Detect which cell encompasses the target text, then output its [x, y] center coordinate. 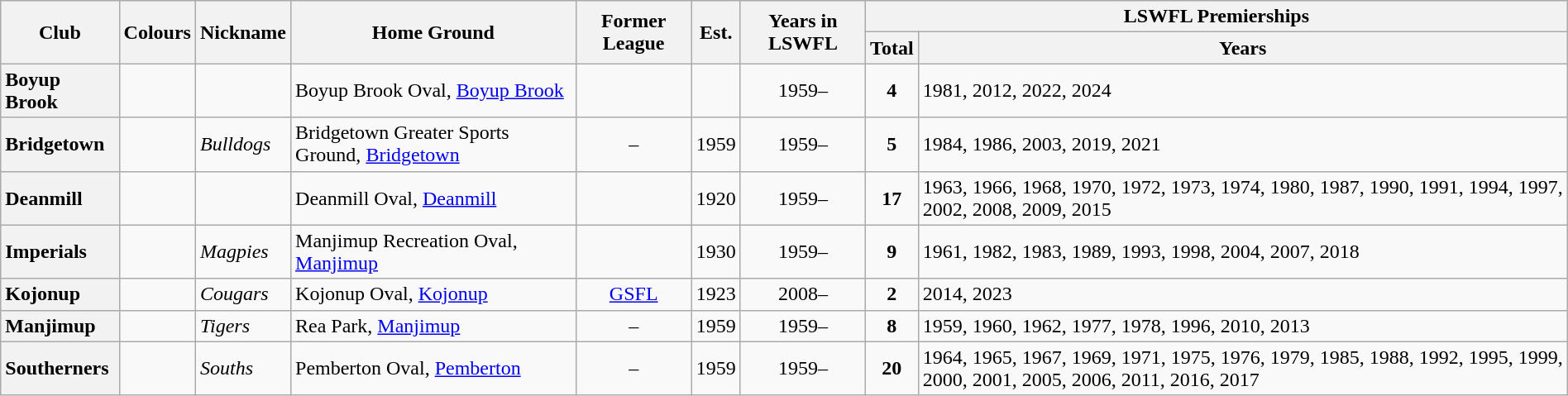
Kojonup Oval, Kojonup [433, 294]
Manjimup [60, 326]
Cougars [243, 294]
Nickname [243, 32]
8 [892, 326]
Years [1242, 48]
Bridgetown Greater Sports Ground, Bridgetown [433, 144]
1964, 1965, 1967, 1969, 1971, 1975, 1976, 1979, 1985, 1988, 1992, 1995, 1999, 2000, 2001, 2005, 2006, 2011, 2016, 2017 [1242, 369]
Southerners [60, 369]
17 [892, 198]
Tigers [243, 326]
9 [892, 251]
Est. [716, 32]
1963, 1966, 1968, 1970, 1972, 1973, 1974, 1980, 1987, 1990, 1991, 1994, 1997, 2002, 2008, 2009, 2015 [1242, 198]
Boyup Brook Oval, Boyup Brook [433, 91]
Club [60, 32]
Magpies [243, 251]
20 [892, 369]
Colours [157, 32]
Home Ground [433, 32]
Deanmill Oval, Deanmill [433, 198]
Deanmill [60, 198]
LSWFL Premierships [1217, 17]
2 [892, 294]
2008– [802, 294]
1959, 1960, 1962, 1977, 1978, 1996, 2010, 2013 [1242, 326]
Kojonup [60, 294]
1930 [716, 251]
Years in LSWFL [802, 32]
Bridgetown [60, 144]
2014, 2023 [1242, 294]
1920 [716, 198]
1984, 1986, 2003, 2019, 2021 [1242, 144]
Bulldogs [243, 144]
1961, 1982, 1983, 1989, 1993, 1998, 2004, 2007, 2018 [1242, 251]
Pemberton Oval, Pemberton [433, 369]
Rea Park, Manjimup [433, 326]
4 [892, 91]
Souths [243, 369]
5 [892, 144]
Total [892, 48]
Manjimup Recreation Oval, Manjimup [433, 251]
Boyup Brook [60, 91]
GSFL [633, 294]
Imperials [60, 251]
1981, 2012, 2022, 2024 [1242, 91]
Former League [633, 32]
1923 [716, 294]
